For the text-containing cell, return its midpoint in [x, y] coordinate format. 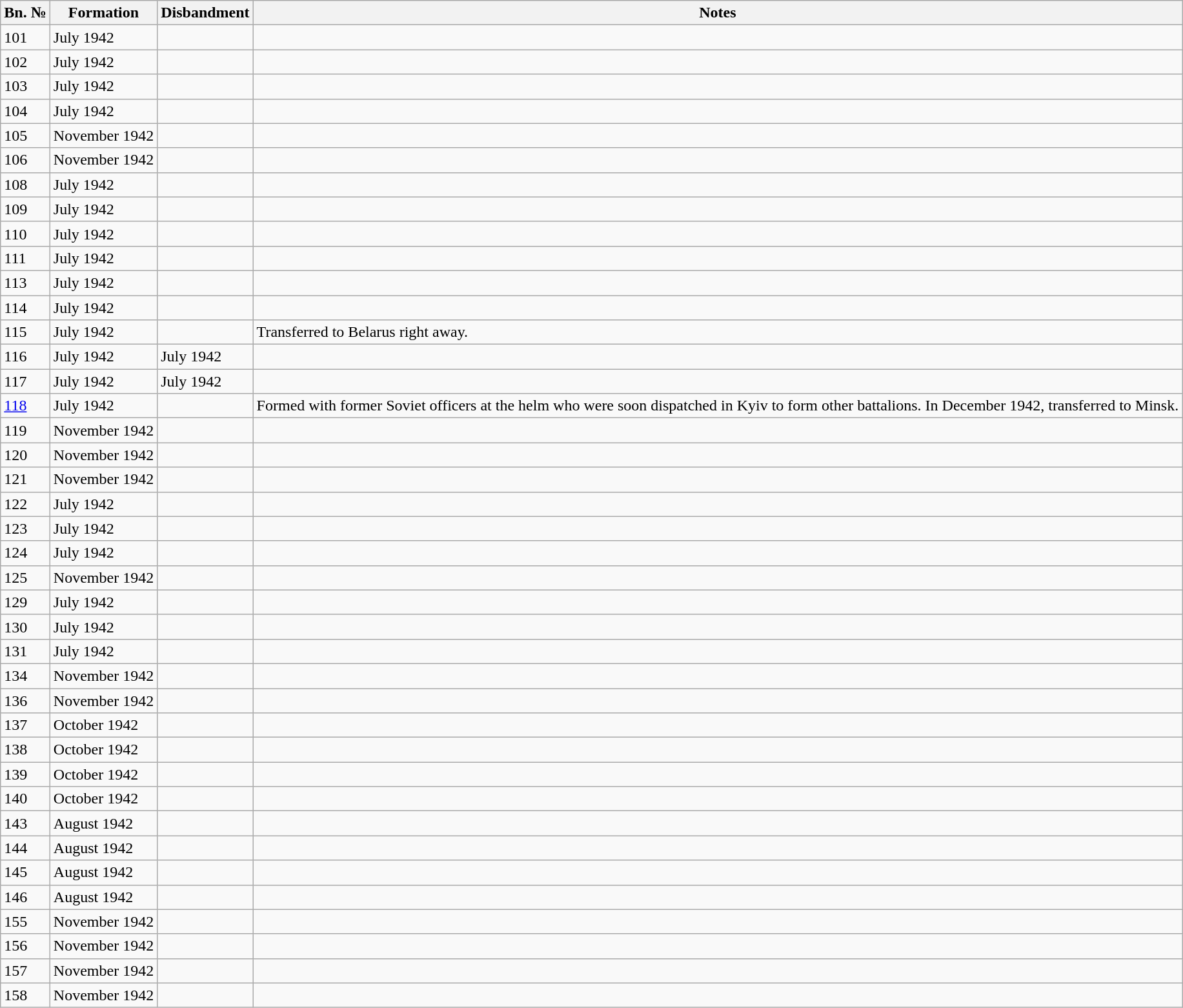
124 [26, 553]
109 [26, 209]
105 [26, 136]
121 [26, 479]
113 [26, 283]
138 [26, 750]
144 [26, 848]
116 [26, 357]
108 [26, 185]
110 [26, 234]
143 [26, 823]
156 [26, 946]
139 [26, 774]
Formed with former Soviet officers at the helm who were soon dispatched in Kyiv to form other battalions. In December 1942, transferred to Minsk. [718, 406]
158 [26, 995]
111 [26, 258]
115 [26, 332]
145 [26, 872]
Bn. № [26, 13]
106 [26, 160]
Disbandment [205, 13]
120 [26, 455]
104 [26, 111]
123 [26, 529]
114 [26, 308]
117 [26, 381]
101 [26, 37]
157 [26, 971]
103 [26, 86]
130 [26, 627]
Notes [718, 13]
134 [26, 676]
Formation [103, 13]
131 [26, 651]
102 [26, 62]
119 [26, 430]
Transferred to Belarus right away. [718, 332]
155 [26, 922]
122 [26, 504]
146 [26, 897]
118 [26, 406]
137 [26, 725]
136 [26, 700]
129 [26, 602]
125 [26, 578]
140 [26, 799]
